Detect which cell encompasses the target text, then output its (X, Y) center coordinate. 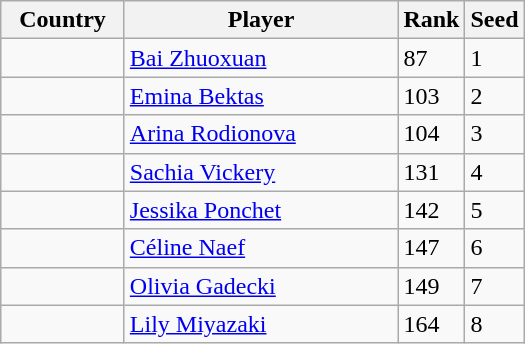
7 (494, 286)
142 (432, 210)
5 (494, 210)
Céline Naef (261, 248)
131 (432, 172)
Player (261, 20)
149 (432, 286)
87 (432, 58)
104 (432, 134)
8 (494, 324)
Jessika Ponchet (261, 210)
2 (494, 96)
Bai Zhuoxuan (261, 58)
Seed (494, 20)
147 (432, 248)
103 (432, 96)
Emina Bektas (261, 96)
Sachia Vickery (261, 172)
Lily Miyazaki (261, 324)
Rank (432, 20)
1 (494, 58)
6 (494, 248)
Olivia Gadecki (261, 286)
164 (432, 324)
Country (63, 20)
4 (494, 172)
3 (494, 134)
Arina Rodionova (261, 134)
